From the cell containing the given text, extract its center point as (X, Y) coordinate. 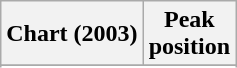
Peakposition (189, 34)
Chart (2003) (72, 34)
